Search for the cell housing the specified text and yield its [x, y] center coordinate. 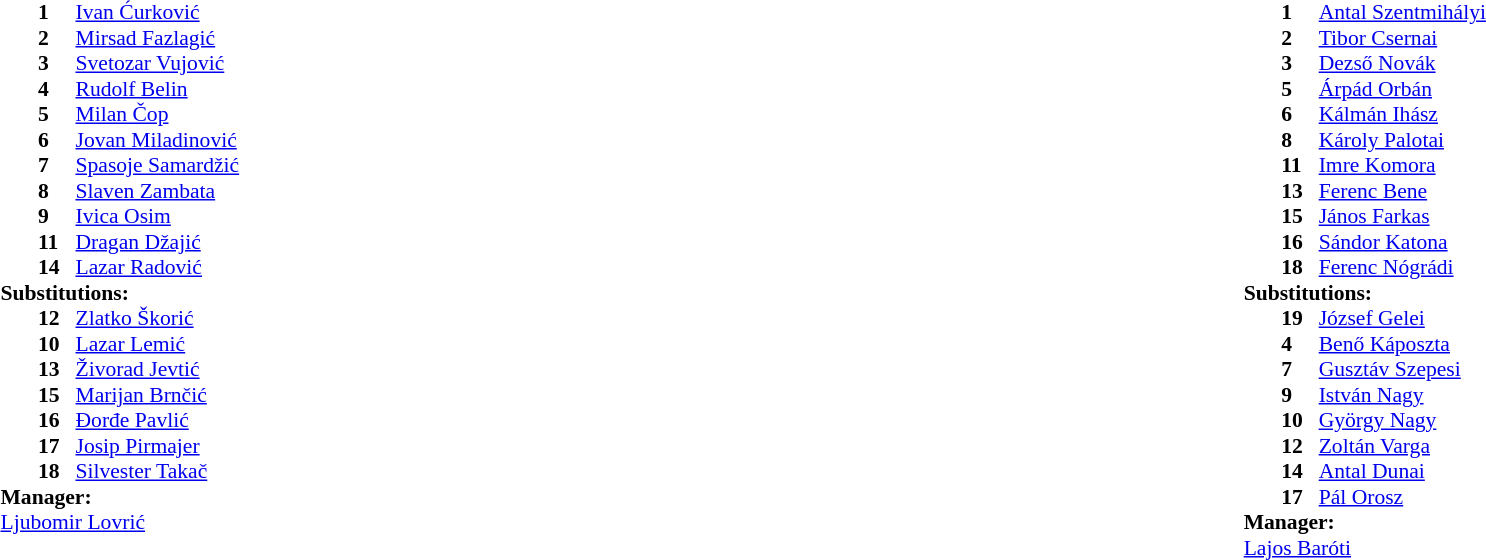
Mirsad Fazlagić [158, 38]
József Gelei [1402, 319]
Živorad Jevtić [158, 369]
Ferenc Bene [1402, 191]
Slaven Zambata [158, 191]
Pál Orosz [1402, 497]
Svetozar Vujović [158, 63]
György Nagy [1402, 421]
Árpád Orbán [1402, 89]
István Nagy [1402, 395]
Zoltán Varga [1402, 446]
Milan Čop [158, 115]
Tibor Csernai [1402, 38]
Ferenc Nógrádi [1402, 267]
Antal Dunai [1402, 471]
Ivica Osim [158, 217]
Ljubomir Lovrić [120, 523]
Benő Káposzta [1402, 344]
Zlatko Škorić [158, 319]
Jovan Miladinović [158, 140]
János Farkas [1402, 217]
Sándor Katona [1402, 242]
Gusztáv Szepesi [1402, 369]
Lazar Lemić [158, 344]
Ivan Ćurković [158, 13]
Dragan Džajić [158, 242]
19 [1300, 319]
Antal Szentmihályi [1402, 13]
Lazar Radović [158, 267]
Dezső Novák [1402, 63]
Spasoje Samardžić [158, 165]
Đorđe Pavlić [158, 421]
Rudolf Belin [158, 89]
Imre Komora [1402, 165]
Josip Pirmajer [158, 446]
Kálmán Ihász [1402, 115]
Marijan Brnčić [158, 395]
Silvester Takač [158, 471]
Károly Palotai [1402, 140]
